For the text-containing cell, return its midpoint in [X, Y] coordinate format. 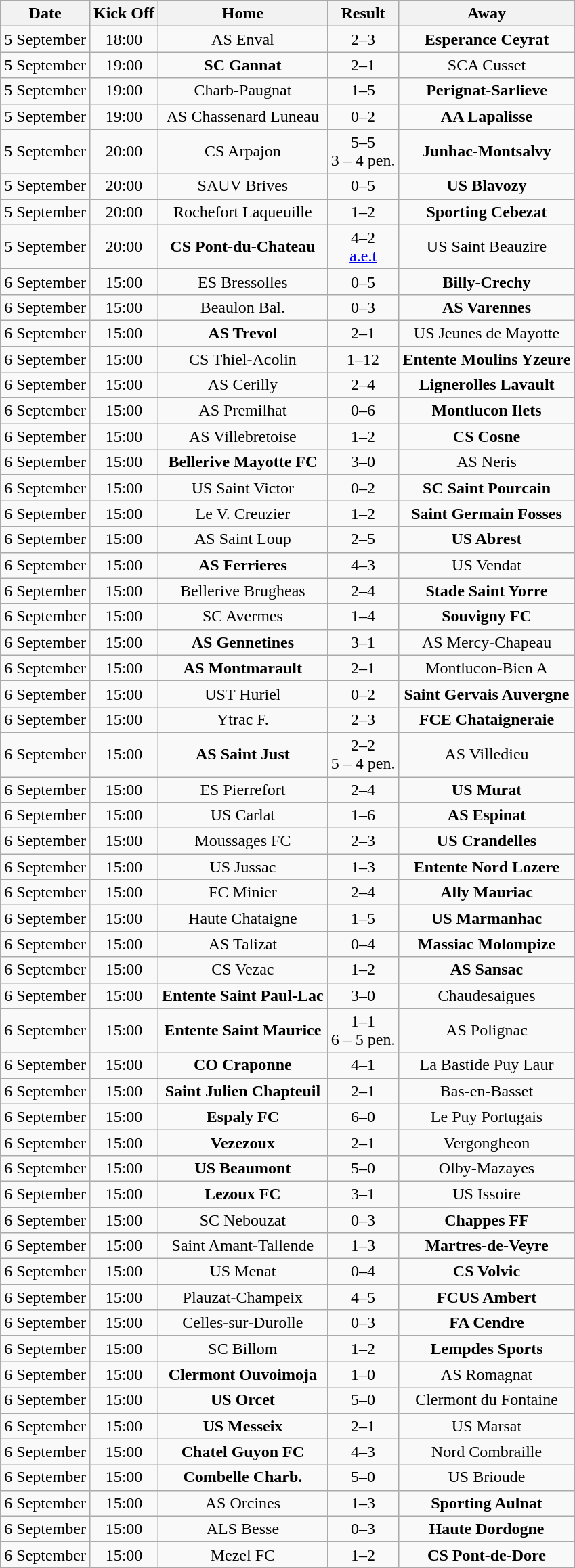
SC Billom [243, 1349]
US Menat [243, 1272]
Haute Dordogne [486, 1529]
CS Arpajon [243, 152]
CS Volvic [486, 1272]
Haute Chataigne [243, 918]
Vergongheon [486, 1142]
US Marsat [486, 1426]
US Beaumont [243, 1168]
SC Saint Pourcain [486, 488]
US Crandelles [486, 841]
Rochefort Laqueuille [243, 212]
1–12 [363, 359]
6–0 [363, 1117]
AS Mercy-Chapeau [486, 642]
Home [243, 14]
AS Cerilly [243, 385]
AS Neris [486, 462]
CS Pont-du-Chateau [243, 246]
Saint Amant-Tallende [243, 1246]
US Jussac [243, 867]
Perignat-Sarlieve [486, 91]
US Orcet [243, 1400]
Charb-Paugnat [243, 91]
Massiac Molompize [486, 944]
Bas-en-Basset [486, 1091]
AS Saint Just [243, 754]
Saint Germain Fosses [486, 514]
Montlucon-Bien A [486, 668]
Entente Saint Paul-Lac [243, 995]
Nord Combraille [486, 1452]
Entente Nord Lozere [486, 867]
Stade Saint Yorre [486, 591]
SCA Cusset [486, 65]
AS Enval [243, 39]
Martres-de-Veyre [486, 1246]
Entente Saint Maurice [243, 1030]
Beaulon Bal. [243, 307]
Result [363, 14]
AS Espinat [486, 815]
Lempdes Sports [486, 1349]
Ytrac F. [243, 719]
US Brioude [486, 1477]
US Marmanhac [486, 918]
US Carlat [243, 815]
AS Saint Loup [243, 539]
La Bastide Puy Laur [486, 1065]
Bellerive Brugheas [243, 591]
2–5 [363, 539]
AS Villebretoise [243, 436]
18:00 [123, 39]
Le Puy Portugais [486, 1117]
Plauzat-Champeix [243, 1297]
Away [486, 14]
US Saint Beauzire [486, 246]
Chatel Guyon FC [243, 1452]
2–2 5 – 4 pen. [363, 754]
AS Polignac [486, 1030]
AS Trevol [243, 333]
Sporting Aulnat [486, 1503]
FCUS Ambert [486, 1297]
Bellerive Mayotte FC [243, 462]
Date [45, 14]
AS Montmarault [243, 668]
Ally Mauriac [486, 893]
AS Gennetines [243, 642]
Celles-sur-Durolle [243, 1323]
Olby-Mazayes [486, 1168]
Saint Gervais Auvergne [486, 694]
1–4 [363, 617]
Saint Julien Chapteuil [243, 1091]
Le V. Creuzier [243, 514]
4–2 a.e.t [363, 246]
CS Thiel-Acolin [243, 359]
Mezel FC [243, 1554]
SC Avermes [243, 617]
US Vendat [486, 565]
CS Pont-de-Dore [486, 1554]
Combelle Charb. [243, 1477]
Espaly FC [243, 1117]
AS Premilhat [243, 411]
Lezoux FC [243, 1194]
1–0 [363, 1374]
ALS Besse [243, 1529]
AS Sansac [486, 970]
AS Villedieu [486, 754]
US Saint Victor [243, 488]
AS Talizat [243, 944]
1–1 6 – 5 pen. [363, 1030]
Montlucon Ilets [486, 411]
ES Bressolles [243, 282]
Chappes FF [486, 1220]
US Blavozy [486, 186]
FA Cendre [486, 1323]
Vezezoux [243, 1142]
AS Romagnat [486, 1374]
SAUV Brives [243, 186]
US Abrest [486, 539]
4–1 [363, 1065]
5–5 3 – 4 pen. [363, 152]
US Murat [486, 790]
FC Minier [243, 893]
Chaudesaigues [486, 995]
AS Chassenard Luneau [243, 116]
US Issoire [486, 1194]
Moussages FC [243, 841]
Clermont du Fontaine [486, 1400]
Entente Moulins Yzeure [486, 359]
CS Cosne [486, 436]
Sporting Cebezat [486, 212]
ES Pierrefort [243, 790]
AS Ferrieres [243, 565]
FCE Chataigneraie [486, 719]
UST Huriel [243, 694]
AS Orcines [243, 1503]
1–6 [363, 815]
US Jeunes de Mayotte [486, 333]
CO Craponne [243, 1065]
Kick Off [123, 14]
Souvigny FC [486, 617]
Lignerolles Lavault [486, 385]
0–6 [363, 411]
Clermont Ouvoimoja [243, 1374]
Billy-Crechy [486, 282]
Esperance Ceyrat [486, 39]
AA Lapalisse [486, 116]
AS Varennes [486, 307]
SC Gannat [243, 65]
SC Nebouzat [243, 1220]
4–5 [363, 1297]
Junhac-Montsalvy [486, 152]
CS Vezac [243, 970]
US Messeix [243, 1426]
